Pinpoint the cell where the given text exists, returning its [X, Y] midpoint coordinate. 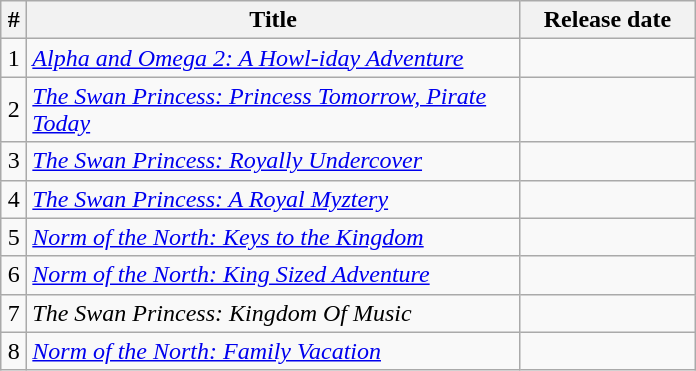
Norm of the North: Family Vacation [274, 351]
The Swan Princess: Kingdom Of Music [274, 313]
The Swan Princess: A Royal Myztery [274, 199]
Title [274, 20]
1 [14, 58]
The Swan Princess: Princess Tomorrow, Pirate Today [274, 110]
The Swan Princess: Royally Undercover [274, 161]
4 [14, 199]
3 [14, 161]
6 [14, 275]
Alpha and Omega 2: A Howl-iday Adventure [274, 58]
7 [14, 313]
5 [14, 237]
# [14, 20]
8 [14, 351]
Norm of the North: King Sized Adventure [274, 275]
Release date [607, 20]
2 [14, 110]
Norm of the North: Keys to the Kingdom [274, 237]
